Detect which cell encompasses the target text, then output its (x, y) center coordinate. 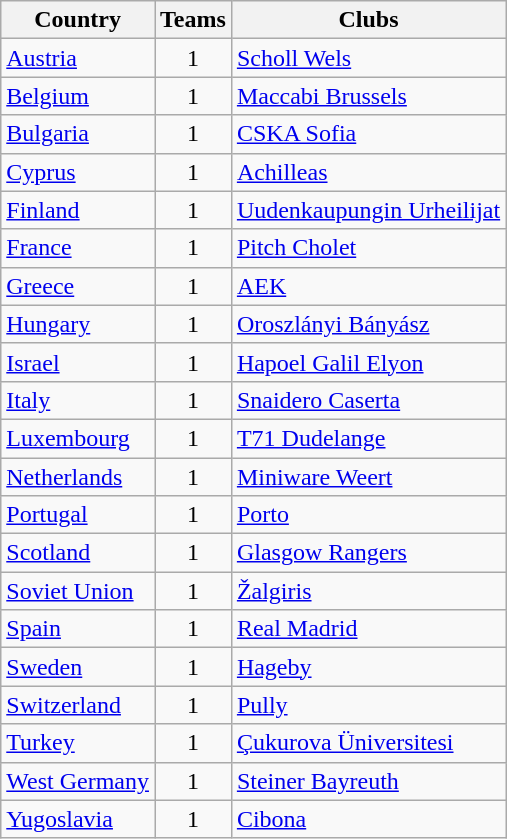
Teams (192, 20)
Country (78, 20)
Hapoel Galil Elyon (368, 362)
West Germany (78, 781)
Hungary (78, 324)
Israel (78, 362)
Uudenkaupungin Urheilijat (368, 210)
Austria (78, 58)
Switzerland (78, 705)
Sweden (78, 667)
Hageby (368, 667)
Greece (78, 286)
Real Madrid (368, 629)
Žalgiris (368, 591)
Spain (78, 629)
Scotland (78, 553)
T71 Dudelange (368, 438)
Soviet Union (78, 591)
Clubs (368, 20)
Finland (78, 210)
Porto (368, 515)
Pitch Cholet (368, 248)
Portugal (78, 515)
France (78, 248)
Yugoslavia (78, 819)
Bulgaria (78, 134)
Achilleas (368, 172)
CSKA Sofia (368, 134)
AEK (368, 286)
Cibona (368, 819)
Turkey (78, 743)
Maccabi Brussels (368, 96)
Snaidero Caserta (368, 400)
Belgium (78, 96)
Glasgow Rangers (368, 553)
Çukurova Üniversitesi (368, 743)
Oroszlányi Bányász (368, 324)
Scholl Wels (368, 58)
Cyprus (78, 172)
Steiner Bayreuth (368, 781)
Italy (78, 400)
Luxembourg (78, 438)
Pully (368, 705)
Netherlands (78, 477)
Miniware Weert (368, 477)
